Search for the cell housing the specified text and yield its [x, y] center coordinate. 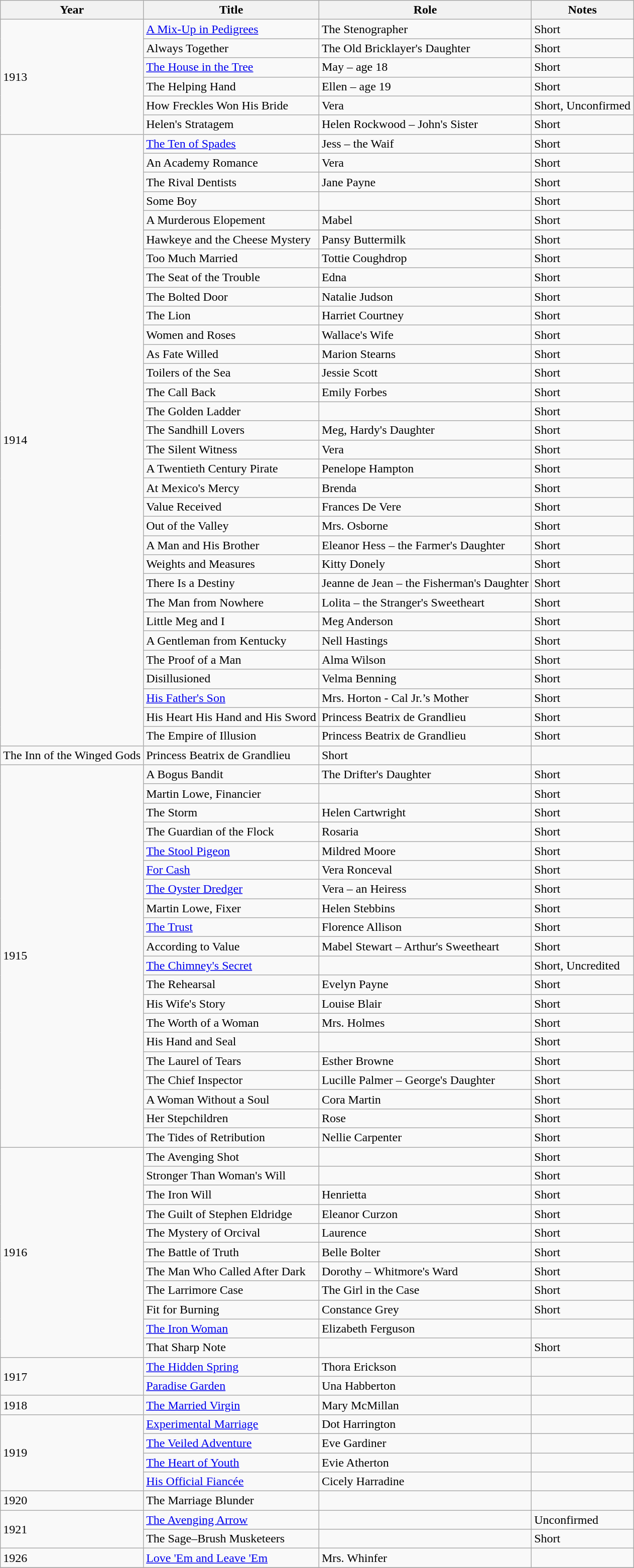
His Heart His Hand and His Sword [231, 717]
Louise Blair [425, 1004]
1918 [72, 1405]
Constance Grey [425, 1309]
Laurence [425, 1233]
Lucille Palmer – George's Daughter [425, 1080]
The Golden Ladder [231, 411]
Helen Rockwood – John's Sister [425, 125]
Kitty Donely [425, 564]
Hawkeye and the Cheese Mystery [231, 239]
The Marriage Blunder [231, 1501]
1913 [72, 77]
Toilers of the Sea [231, 373]
Short, Uncredited [582, 966]
A Twentieth Century Pirate [231, 468]
Weights and Measures [231, 564]
Mrs. Whinfer [425, 1558]
The Larrimore Case [231, 1290]
Eleanor Hess – the Farmer's Daughter [425, 545]
His Hand and Seal [231, 1042]
Fit for Burning [231, 1309]
Unconfirmed [582, 1520]
Mabel [425, 220]
Nellie Carpenter [425, 1137]
The Married Virgin [231, 1405]
Title [231, 10]
Nell Hastings [425, 641]
Helen's Stratagem [231, 125]
Value Received [231, 507]
Dot Harrington [425, 1424]
Always Together [231, 48]
A Bogus Bandit [231, 774]
According to Value [231, 946]
Evie Atherton [425, 1463]
How Freckles Won His Bride [231, 105]
Experimental Marriage [231, 1424]
Eve Gardiner [425, 1443]
1915 [72, 956]
The Avenging Arrow [231, 1520]
Ellen – age 19 [425, 86]
The Iron Woman [231, 1329]
A Gentleman from Kentucky [231, 641]
The Man from Nowhere [231, 602]
Rosaria [425, 831]
His Wife's Story [231, 1004]
The Trust [231, 927]
A Man and His Brother [231, 545]
The Storm [231, 812]
The Drifter's Daughter [425, 774]
Too Much Married [231, 259]
As Fate Willed [231, 354]
Little Meg and I [231, 622]
Lolita – the Stranger's Sweetheart [425, 602]
His Father's Son [231, 698]
The Avenging Shot [231, 1156]
Una Habberton [425, 1386]
Out of the Valley [231, 526]
Notes [582, 10]
Meg, Hardy's Daughter [425, 430]
Frances De Vere [425, 507]
Some Boy [231, 201]
The Silent Witness [231, 449]
Disillusioned [231, 679]
The Helping Hand [231, 86]
The Veiled Adventure [231, 1443]
1921 [72, 1529]
The Inn of the Winged Gods [72, 755]
The Old Bricklayer's Daughter [425, 48]
Brenda [425, 488]
Pansy Buttermilk [425, 239]
The Guardian of the Flock [231, 831]
The Laurel of Tears [231, 1061]
A Murderous Elopement [231, 220]
Belle Bolter [425, 1252]
The Man Who Called After Dark [231, 1271]
Mrs. Holmes [425, 1023]
The Tides of Retribution [231, 1137]
Short, Unconfirmed [582, 105]
Martin Lowe, Financier [231, 793]
Elizabeth Ferguson [425, 1329]
The Ten of Spades [231, 144]
Thora Erickson [425, 1367]
Marion Stearns [425, 354]
Dorothy – Whitmore's Ward [425, 1271]
1919 [72, 1453]
Vera Ronceval [425, 870]
Wallace's Wife [425, 335]
An Academy Romance [231, 163]
The Chimney's Secret [231, 966]
Women and Roses [231, 335]
Velma Benning [425, 679]
Mrs. Osborne [425, 526]
The Girl in the Case [425, 1290]
The Heart of Youth [231, 1463]
The Stenographer [425, 29]
1917 [72, 1376]
1920 [72, 1501]
The Hidden Spring [231, 1367]
At Mexico's Mercy [231, 488]
Her Stepchildren [231, 1118]
Helen Cartwright [425, 812]
A Woman Without a Soul [231, 1099]
Jessie Scott [425, 373]
The Bolted Door [231, 297]
Natalie Judson [425, 297]
The Worth of a Woman [231, 1023]
Year [72, 10]
Meg Anderson [425, 622]
Alma Wilson [425, 660]
That Sharp Note [231, 1348]
The Proof of a Man [231, 660]
The Mystery of Orcival [231, 1233]
A Mix-Up in Pedigrees [231, 29]
Martin Lowe, Fixer [231, 908]
The House in the Tree [231, 67]
Rose [425, 1118]
Tottie Coughdrop [425, 259]
Mildred Moore [425, 851]
Cora Martin [425, 1099]
1926 [72, 1558]
Henrietta [425, 1195]
Edna [425, 278]
The Seat of the Trouble [231, 278]
Eleanor Curzon [425, 1214]
There Is a Destiny [231, 583]
Role [425, 10]
The Iron Will [231, 1195]
The Rehearsal [231, 985]
Evelyn Payne [425, 985]
Esther Browne [425, 1061]
The Chief Inspector [231, 1080]
Love 'Em and Leave 'Em [231, 1558]
The Sage–Brush Musketeers [231, 1539]
The Oyster Dredger [231, 889]
Stronger Than Woman's Will [231, 1176]
For Cash [231, 870]
Jeanne de Jean – the Fisherman's Daughter [425, 583]
The Sandhill Lovers [231, 430]
Emily Forbes [425, 392]
The Rival Dentists [231, 182]
1916 [72, 1252]
The Empire of Illusion [231, 736]
Mary McMillan [425, 1405]
Vera – an Heiress [425, 889]
Jess – the Waif [425, 144]
Jane Payne [425, 182]
Helen Stebbins [425, 908]
Mabel Stewart – Arthur's Sweetheart [425, 946]
Cicely Harradine [425, 1482]
The Guilt of Stephen Eldridge [231, 1214]
Penelope Hampton [425, 468]
His Official Fiancée [231, 1482]
Paradise Garden [231, 1386]
The Battle of Truth [231, 1252]
Florence Allison [425, 927]
The Stool Pigeon [231, 851]
The Lion [231, 316]
May – age 18 [425, 67]
1914 [72, 440]
Harriet Courtney [425, 316]
Mrs. Horton - Cal Jr.’s Mother [425, 698]
The Call Back [231, 392]
